Scan for the cell matching the given text and deliver its [X, Y] coordinate at center. 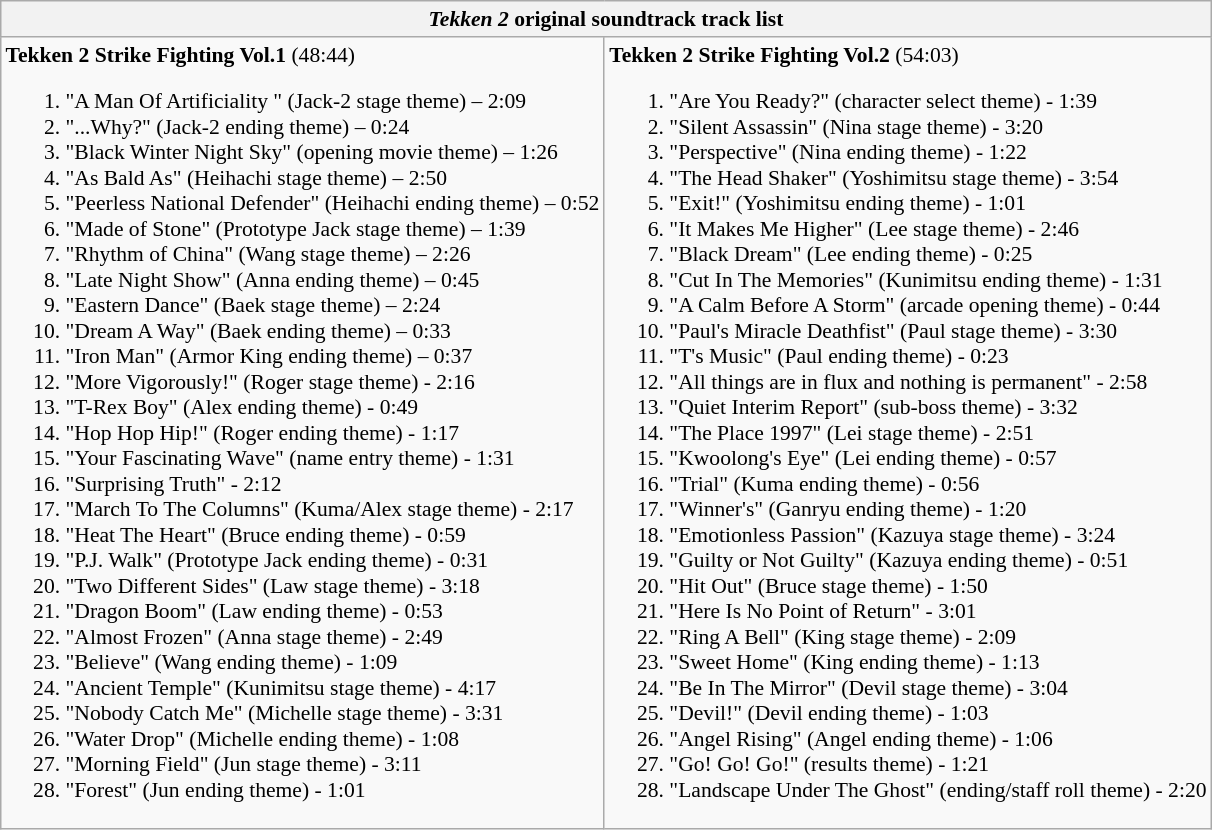
Tekken 2 original soundtrack track list [606, 19]
